Capture the cell that displays the provided text and extract its [X, Y] central coordinate. 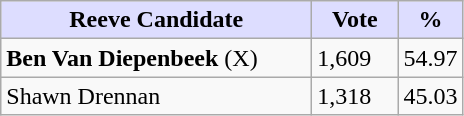
1,609 [355, 58]
1,318 [355, 96]
45.03 [430, 96]
% [430, 20]
54.97 [430, 58]
Shawn Drennan [156, 96]
Vote [355, 20]
Reeve Candidate [156, 20]
Ben Van Diepenbeek (X) [156, 58]
